For the text-containing cell, return its midpoint in (x, y) coordinate format. 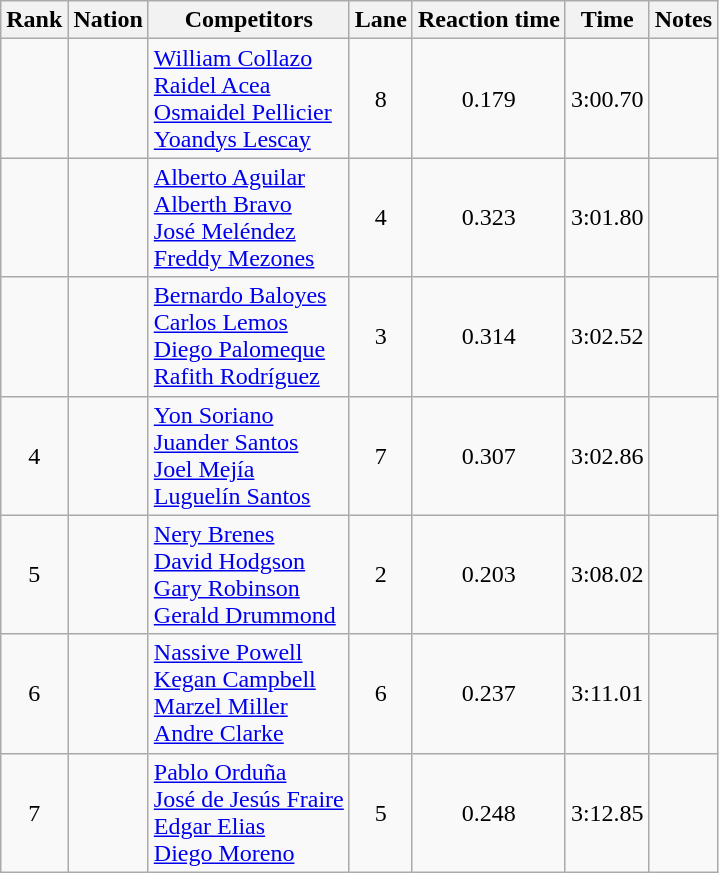
8 (380, 98)
Nassive PowellKegan CampbellMarzel MillerAndre Clarke (248, 694)
0.237 (488, 694)
Lane (380, 20)
Reaction time (488, 20)
Bernardo BaloyesCarlos LemosDiego PalomequeRafith Rodríguez (248, 336)
3:08.02 (607, 574)
Nation (108, 20)
3 (380, 336)
Time (607, 20)
0.179 (488, 98)
Yon SorianoJuander SantosJoel MejíaLuguelín Santos (248, 456)
3:12.85 (607, 812)
2 (380, 574)
Pablo OrduñaJosé de Jesús FraireEdgar EliasDiego Moreno (248, 812)
3:11.01 (607, 694)
0.314 (488, 336)
0.323 (488, 218)
3:00.70 (607, 98)
Competitors (248, 20)
Nery BrenesDavid HodgsonGary RobinsonGerald Drummond (248, 574)
0.248 (488, 812)
0.307 (488, 456)
Notes (683, 20)
Alberto AguilarAlberth BravoJosé MeléndezFreddy Mezones (248, 218)
William CollazoRaidel AceaOsmaidel PellicierYoandys Lescay (248, 98)
0.203 (488, 574)
3:02.86 (607, 456)
3:01.80 (607, 218)
Rank (34, 20)
3:02.52 (607, 336)
